For the text-containing cell, return its midpoint in [x, y] coordinate format. 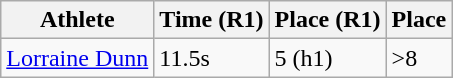
Lorraine Dunn [78, 58]
5 (h1) [328, 58]
Place (R1) [328, 20]
11.5s [212, 58]
>8 [419, 58]
Athlete [78, 20]
Time (R1) [212, 20]
Place [419, 20]
